Return the [X, Y] coordinate for the center point of the cell that contains the specified text.  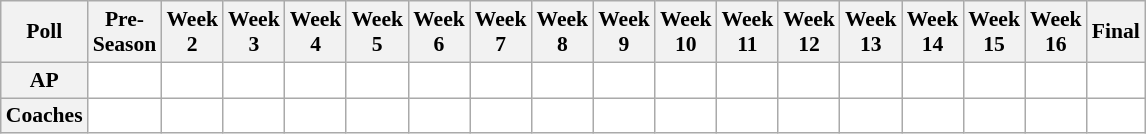
Week7 [501, 32]
Week5 [377, 32]
Week8 [562, 32]
Week16 [1056, 32]
Poll [44, 32]
Week6 [439, 32]
Week3 [254, 32]
Week10 [686, 32]
AP [44, 80]
Week14 [933, 32]
Final [1116, 32]
Week15 [994, 32]
Week2 [192, 32]
Week4 [316, 32]
Week11 [748, 32]
Pre-Season [125, 32]
Coaches [44, 116]
Week13 [871, 32]
Week9 [624, 32]
Week12 [809, 32]
